Detect which cell encompasses the target text, then output its (x, y) center coordinate. 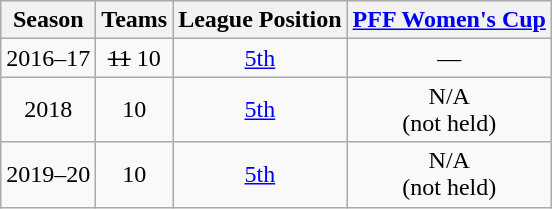
2018 (48, 110)
2019–20 (48, 174)
PFF Women's Cup (449, 20)
11 10 (134, 58)
League Position (260, 20)
— (449, 58)
Season (48, 20)
2016–17 (48, 58)
Teams (134, 20)
